Search for the cell housing the specified text and yield its (x, y) center coordinate. 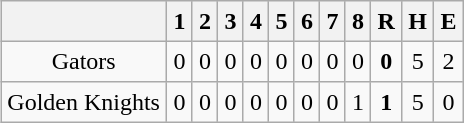
8 (358, 21)
Gators (84, 61)
7 (333, 21)
H (418, 21)
Golden Knights (84, 102)
4 (256, 21)
E (449, 21)
6 (307, 21)
R (386, 21)
3 (231, 21)
